Determine the [x, y] coordinate at the center of the cell enclosing the given text.  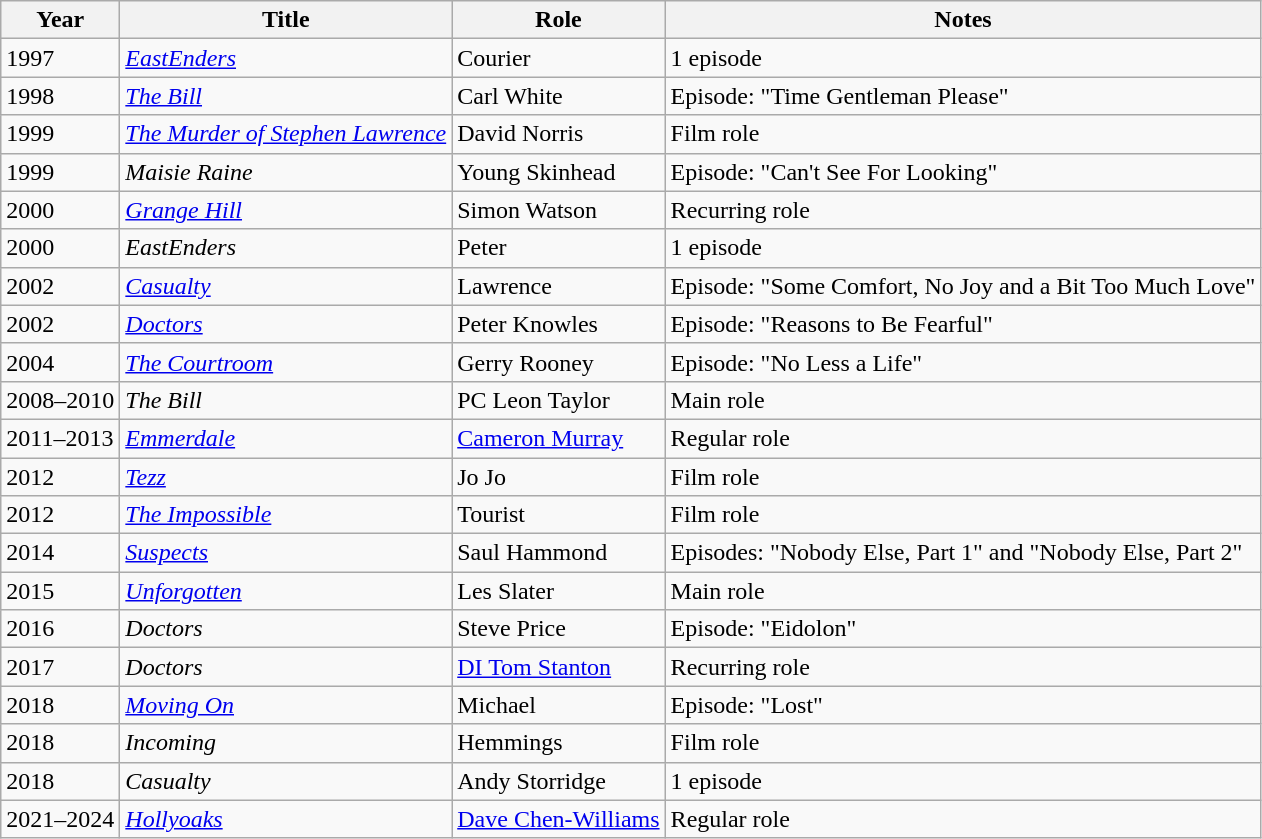
Unforgotten [286, 591]
Maisie Raine [286, 172]
Moving On [286, 705]
2008–2010 [60, 400]
Hollyoaks [286, 819]
Peter [558, 248]
Tezz [286, 477]
Episode: "Eidolon" [963, 629]
Gerry Rooney [558, 362]
Carl White [558, 96]
David Norris [558, 134]
Episode: "Lost" [963, 705]
Episodes: "Nobody Else, Part 1" and "Nobody Else, Part 2" [963, 553]
Michael [558, 705]
Lawrence [558, 286]
The Murder of Stephen Lawrence [286, 134]
Title [286, 20]
Grange Hill [286, 210]
Andy Storridge [558, 781]
2017 [60, 667]
Episode: "Can't See For Looking" [963, 172]
Simon Watson [558, 210]
Episode: "Some Comfort, No Joy and a Bit Too Much Love" [963, 286]
1998 [60, 96]
Steve Price [558, 629]
Incoming [286, 743]
The Impossible [286, 515]
Cameron Murray [558, 438]
2004 [60, 362]
2016 [60, 629]
Notes [963, 20]
Young Skinhead [558, 172]
Les Slater [558, 591]
Episode: "Reasons to Be Fearful" [963, 324]
Episode: "No Less a Life" [963, 362]
Saul Hammond [558, 553]
2021–2024 [60, 819]
Emmerdale [286, 438]
2011–2013 [60, 438]
Tourist [558, 515]
Episode: "Time Gentleman Please" [963, 96]
Year [60, 20]
PC Leon Taylor [558, 400]
1997 [60, 58]
2015 [60, 591]
Courier [558, 58]
Jo Jo [558, 477]
Role [558, 20]
The Courtroom [286, 362]
Suspects [286, 553]
2014 [60, 553]
Peter Knowles [558, 324]
Dave Chen-Williams [558, 819]
DI Tom Stanton [558, 667]
Hemmings [558, 743]
